Detect which cell encompasses the target text, then output its [X, Y] center coordinate. 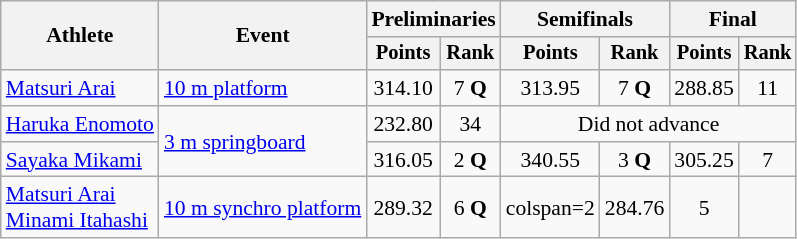
Athlete [80, 36]
Preliminaries [433, 19]
10 m platform [262, 88]
288.85 [704, 88]
Matsuri Arai [80, 88]
Semifinals [586, 19]
Final [732, 19]
10 m synchro platform [262, 208]
305.25 [704, 160]
Event [262, 36]
289.32 [403, 208]
284.76 [634, 208]
Matsuri Arai Minami Itahashi [80, 208]
316.05 [403, 160]
7 [768, 160]
314.10 [403, 88]
3 m springboard [262, 142]
340.55 [550, 160]
11 [768, 88]
colspan=2 [550, 208]
34 [470, 124]
6 Q [470, 208]
Did not advance [649, 124]
2 Q [470, 160]
5 [704, 208]
3 Q [634, 160]
Haruka Enomoto [80, 124]
Sayaka Mikami [80, 160]
313.95 [550, 88]
232.80 [403, 124]
